For the text-containing cell, return its midpoint in (x, y) coordinate format. 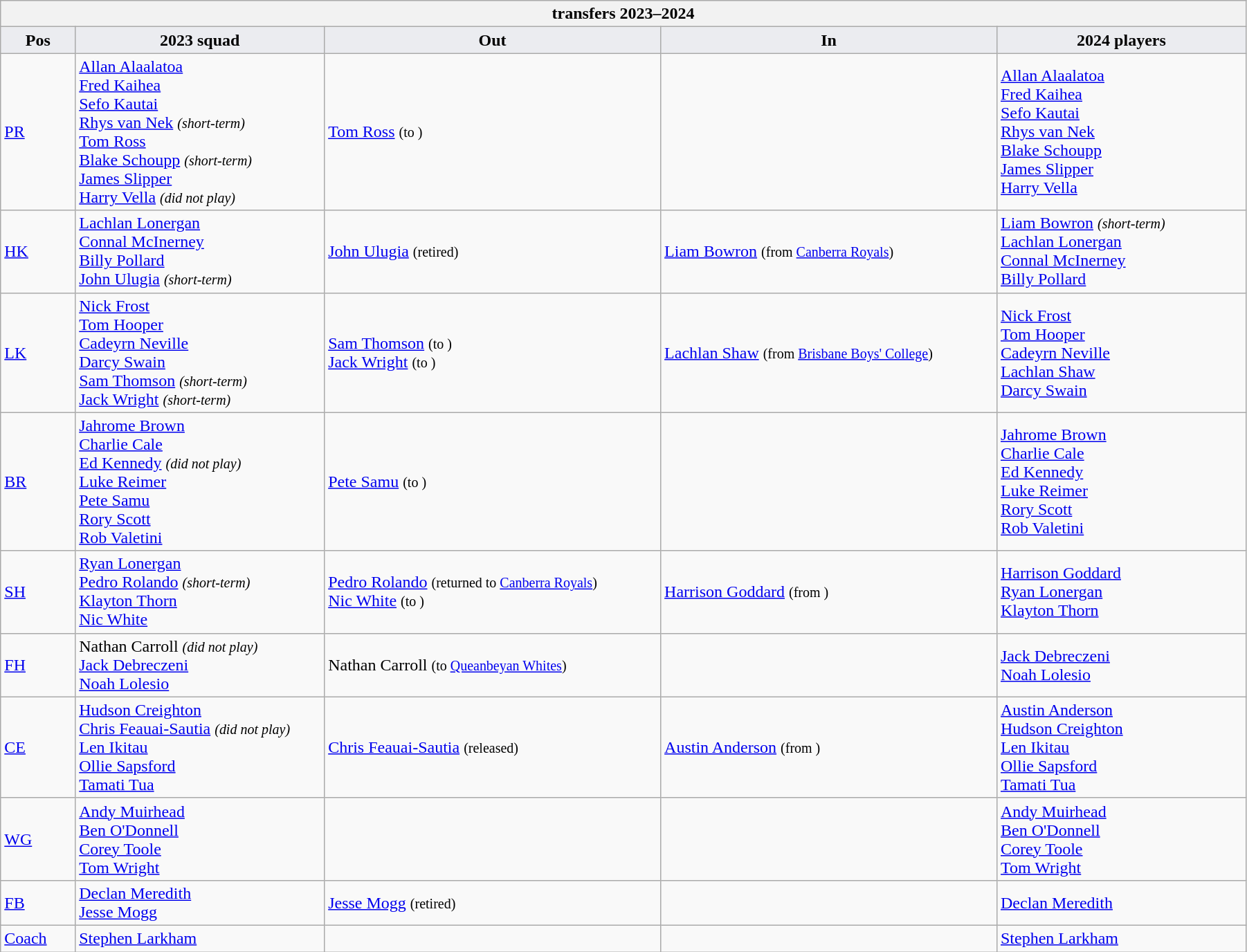
PR (38, 131)
Lachlan Lonergan Connal McInerney Billy Pollard John Ulugia (short-term) (200, 252)
Nick Frost Tom Hooper Cadeyrn Neville Darcy Swain Sam Thomson (short-term) Jack Wright (short-term) (200, 353)
WG (38, 839)
HK (38, 252)
LK (38, 353)
Coach (38, 938)
Pete Samu (to ) (493, 482)
Out (493, 40)
Liam Bowron (from Canberra Royals) (829, 252)
John Ulugia (retired) (493, 252)
Allan Alaalatoa Fred Kaihea Sefo Kautai Rhys van Nek (short-term) Tom Ross Blake Schoupp (short-term) James Slipper Harry Vella (did not play) (200, 131)
SH (38, 592)
Declan Meredith Jesse Mogg (200, 902)
Jack Debreczeni Noah Lolesio (1121, 665)
Jahrome Brown Charlie Cale Ed Kennedy (did not play) Luke Reimer Pete Samu Rory Scott Rob Valetini (200, 482)
2023 squad (200, 40)
Nick Frost Tom Hooper Cadeyrn Neville Lachlan Shaw Darcy Swain (1121, 353)
Tom Ross (to ) (493, 131)
FH (38, 665)
Chris Feauai-Sautia (released) (493, 747)
BR (38, 482)
Nathan Carroll (did not play) Jack Debreczeni Noah Lolesio (200, 665)
FB (38, 902)
Declan Meredith (1121, 902)
Nathan Carroll (to Queanbeyan Whites) (493, 665)
In (829, 40)
Harrison Goddard Ryan Lonergan Klayton Thorn (1121, 592)
Liam Bowron (short-term) Lachlan Lonergan Connal McInerney Billy Pollard (1121, 252)
Jahrome Brown Charlie Cale Ed Kennedy Luke Reimer Rory Scott Rob Valetini (1121, 482)
Ryan Lonergan Pedro Rolando (short-term) Klayton Thorn Nic White (200, 592)
Austin Anderson (from ) (829, 747)
Harrison Goddard (from ) (829, 592)
Jesse Mogg (retired) (493, 902)
transfers 2023–2024 (623, 14)
Sam Thomson (to ) Jack Wright (to ) (493, 353)
Hudson Creighton Chris Feauai-Sautia (did not play) Len Ikitau Ollie Sapsford Tamati Tua (200, 747)
Austin Anderson Hudson Creighton Len Ikitau Ollie Sapsford Tamati Tua (1121, 747)
Lachlan Shaw (from Brisbane Boys' College) (829, 353)
Pos (38, 40)
Allan Alaalatoa Fred Kaihea Sefo Kautai Rhys van Nek Blake Schoupp James Slipper Harry Vella (1121, 131)
2024 players (1121, 40)
CE (38, 747)
Pedro Rolando (returned to Canberra Royals) Nic White (to ) (493, 592)
